Scan for the cell matching the given text and deliver its [X, Y] coordinate at center. 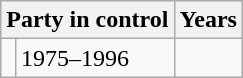
Party in control [88, 20]
1975–1996 [94, 58]
Years [208, 20]
